Search for the cell housing the specified text and yield its (X, Y) center coordinate. 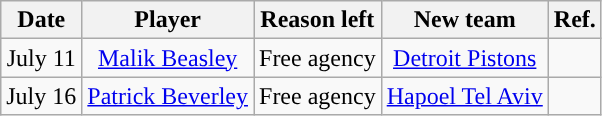
Patrick Beverley (168, 96)
Detroit Pistons (464, 58)
Ref. (574, 20)
Reason left (318, 20)
Hapoel Tel Aviv (464, 96)
Date (42, 20)
Malik Beasley (168, 58)
Player (168, 20)
New team (464, 20)
July 16 (42, 96)
July 11 (42, 58)
